Return [X, Y] of the center of cell containing provided text 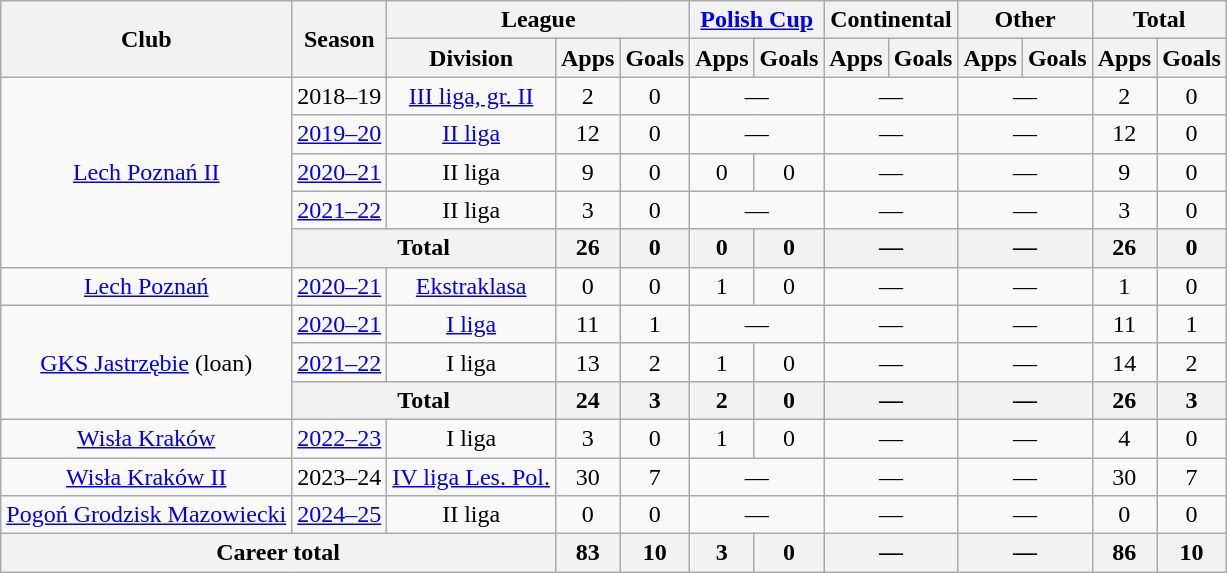
2022–23 [340, 438]
24 [587, 400]
III liga, gr. II [472, 96]
Division [472, 58]
Ekstraklasa [472, 286]
Club [146, 39]
14 [1124, 362]
Other [1025, 20]
Wisła Kraków [146, 438]
IV liga Les. Pol. [472, 477]
2023–24 [340, 477]
Season [340, 39]
Lech Poznań [146, 286]
Continental [891, 20]
2018–19 [340, 96]
Lech Poznań II [146, 172]
83 [587, 553]
2019–20 [340, 134]
86 [1124, 553]
13 [587, 362]
League [538, 20]
Career total [278, 553]
Wisła Kraków II [146, 477]
Pogoń Grodzisk Mazowiecki [146, 515]
GKS Jastrzębie (loan) [146, 362]
2024–25 [340, 515]
Polish Cup [757, 20]
4 [1124, 438]
